Output the (X, Y) coordinate of the center of the cell containing the given text.  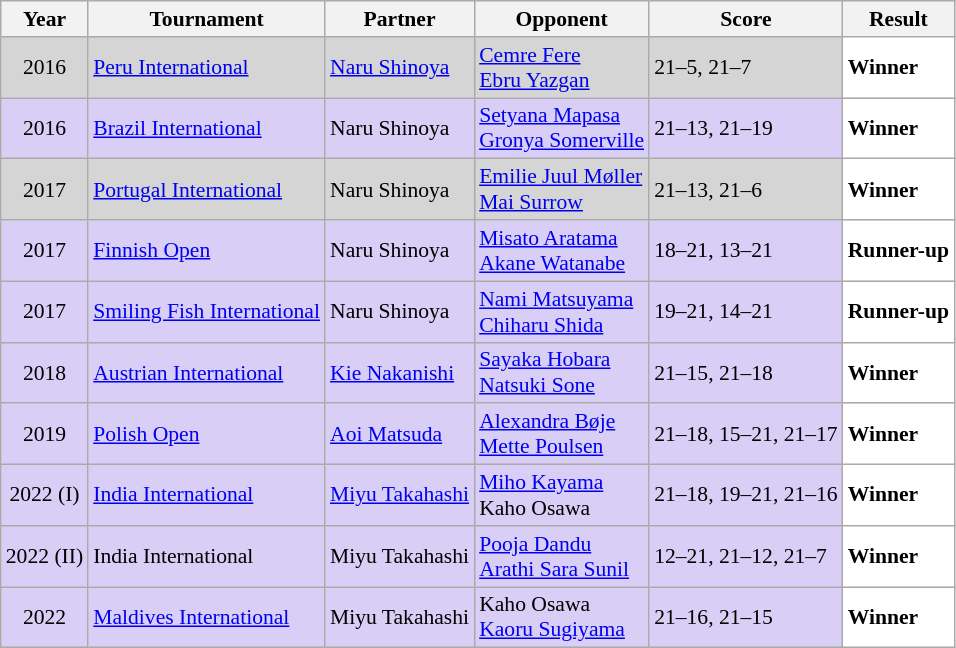
Cemre Fere Ebru Yazgan (562, 68)
Year (44, 19)
Opponent (562, 19)
Nami Matsuyama Chiharu Shida (562, 312)
Sayaka Hobara Natsuki Sone (562, 372)
Result (898, 19)
Polish Open (206, 434)
Peru International (206, 68)
Partner (400, 19)
2019 (44, 434)
2022 (44, 618)
Miho Kayama Kaho Osawa (562, 496)
Finnish Open (206, 250)
21–13, 21–6 (746, 190)
Portugal International (206, 190)
21–18, 15–21, 21–17 (746, 434)
18–21, 13–21 (746, 250)
Pooja Dandu Arathi Sara Sunil (562, 556)
Brazil International (206, 128)
2018 (44, 372)
Kaho Osawa Kaoru Sugiyama (562, 618)
Austrian International (206, 372)
21–16, 21–15 (746, 618)
2022 (I) (44, 496)
12–21, 21–12, 21–7 (746, 556)
21–18, 19–21, 21–16 (746, 496)
Score (746, 19)
Setyana Mapasa Gronya Somerville (562, 128)
21–15, 21–18 (746, 372)
21–13, 21–19 (746, 128)
Tournament (206, 19)
Kie Nakanishi (400, 372)
2022 (II) (44, 556)
19–21, 14–21 (746, 312)
Alexandra Bøje Mette Poulsen (562, 434)
Aoi Matsuda (400, 434)
21–5, 21–7 (746, 68)
Maldives International (206, 618)
Emilie Juul Møller Mai Surrow (562, 190)
Misato Aratama Akane Watanabe (562, 250)
Smiling Fish International (206, 312)
